Locate the cell with the specified text and output its (X, Y) center coordinate. 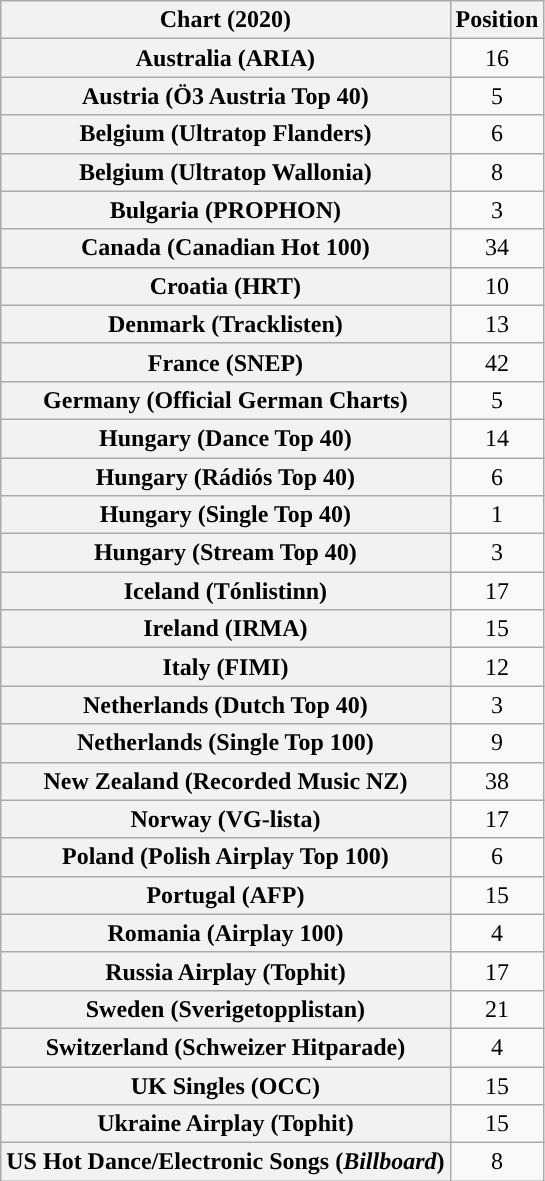
38 (497, 781)
Switzerland (Schweizer Hitparade) (226, 1047)
42 (497, 362)
Sweden (Sverigetopplistan) (226, 1009)
Croatia (HRT) (226, 286)
Romania (Airplay 100) (226, 933)
Portugal (AFP) (226, 895)
Hungary (Rádiós Top 40) (226, 477)
Denmark (Tracklisten) (226, 324)
34 (497, 248)
21 (497, 1009)
13 (497, 324)
Poland (Polish Airplay Top 100) (226, 857)
Norway (VG-lista) (226, 819)
UK Singles (OCC) (226, 1085)
Italy (FIMI) (226, 667)
14 (497, 438)
US Hot Dance/Electronic Songs (Billboard) (226, 1162)
16 (497, 58)
Netherlands (Single Top 100) (226, 743)
10 (497, 286)
12 (497, 667)
Canada (Canadian Hot 100) (226, 248)
Position (497, 20)
Ukraine Airplay (Tophit) (226, 1124)
Chart (2020) (226, 20)
Iceland (Tónlistinn) (226, 591)
Netherlands (Dutch Top 40) (226, 705)
Hungary (Stream Top 40) (226, 553)
New Zealand (Recorded Music NZ) (226, 781)
France (SNEP) (226, 362)
Bulgaria (PROPHON) (226, 210)
Australia (ARIA) (226, 58)
Belgium (Ultratop Wallonia) (226, 172)
Russia Airplay (Tophit) (226, 971)
Ireland (IRMA) (226, 629)
Germany (Official German Charts) (226, 400)
Hungary (Dance Top 40) (226, 438)
1 (497, 515)
Belgium (Ultratop Flanders) (226, 134)
9 (497, 743)
Austria (Ö3 Austria Top 40) (226, 96)
Hungary (Single Top 40) (226, 515)
